Search for the cell housing the specified text and yield its [X, Y] center coordinate. 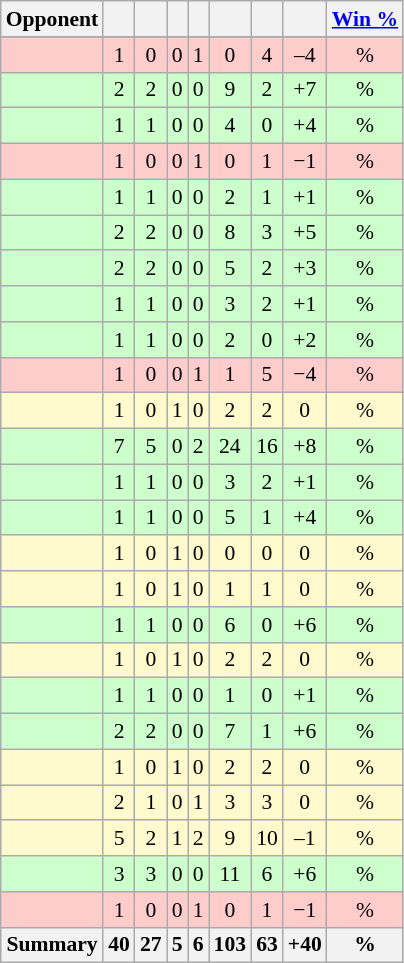
40 [119, 945]
103 [230, 945]
27 [151, 945]
+7 [305, 90]
Win % [365, 19]
+8 [305, 447]
+5 [305, 233]
Summary [52, 945]
+40 [305, 945]
10 [267, 839]
8 [230, 233]
11 [230, 874]
24 [230, 447]
–4 [305, 55]
63 [267, 945]
Opponent [52, 19]
−4 [305, 375]
16 [267, 447]
+2 [305, 340]
+3 [305, 269]
–1 [305, 839]
